Detect which cell encompasses the target text, then output its (x, y) center coordinate. 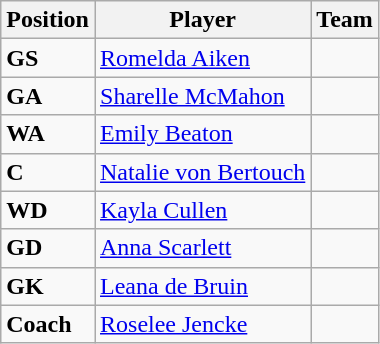
GK (48, 286)
Sharelle McMahon (202, 96)
Emily Beaton (202, 134)
Romelda Aiken (202, 58)
WA (48, 134)
GS (48, 58)
GD (48, 248)
Roselee Jencke (202, 324)
WD (48, 210)
Leana de Bruin (202, 286)
Anna Scarlett (202, 248)
Kayla Cullen (202, 210)
Coach (48, 324)
Natalie von Bertouch (202, 172)
GA (48, 96)
Team (345, 20)
Player (202, 20)
C (48, 172)
Position (48, 20)
